Scan for the cell matching the given text and deliver its [x, y] coordinate at center. 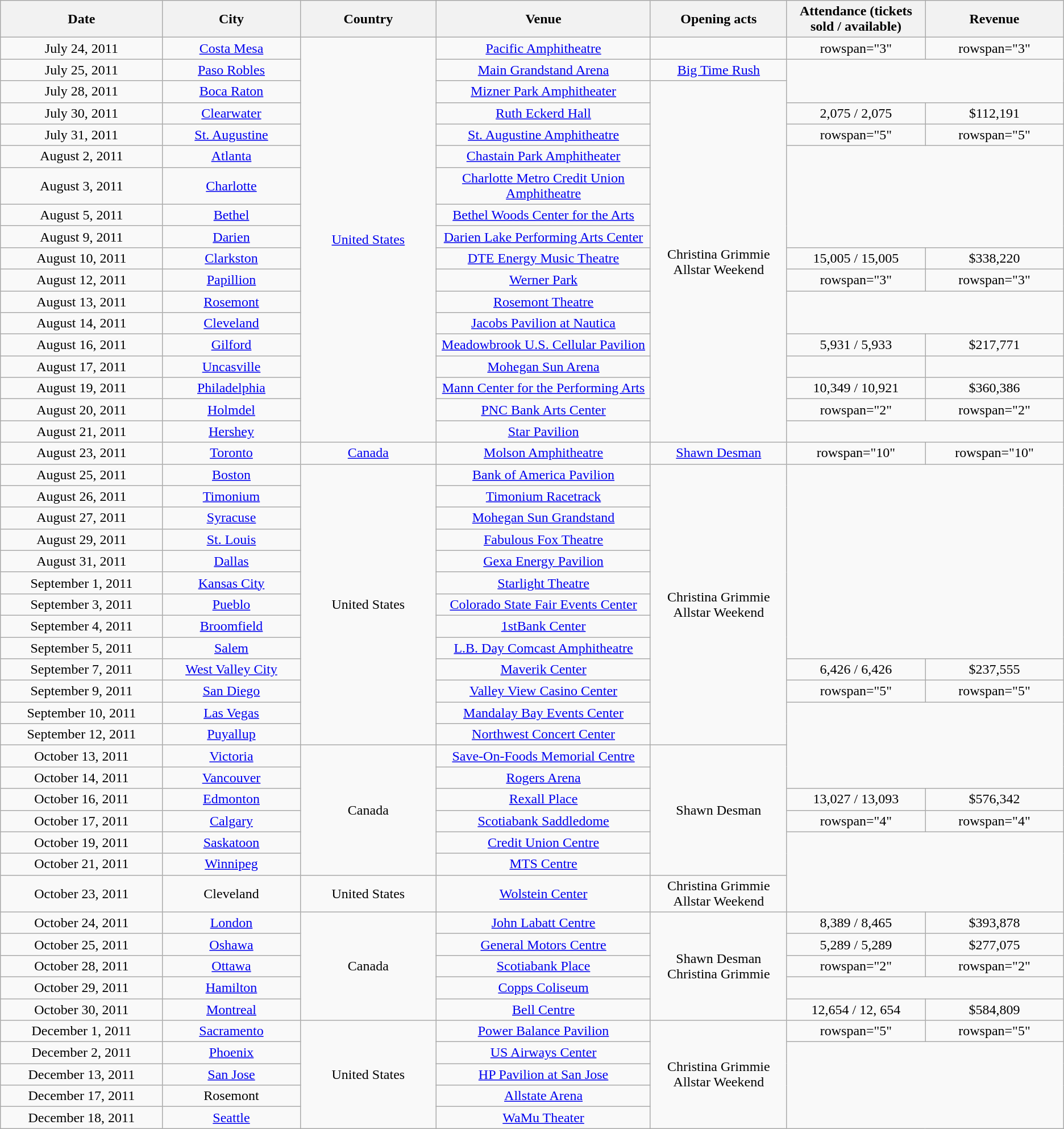
$112,191 [995, 113]
September 9, 2011 [82, 691]
Vancouver [231, 778]
Paso Robles [231, 70]
Date [82, 19]
August 21, 2011 [82, 431]
July 24, 2011 [82, 48]
October 23, 2011 [82, 894]
Saskatoon [231, 842]
August 29, 2011 [82, 539]
$360,386 [995, 388]
October 17, 2011 [82, 821]
August 9, 2011 [82, 236]
August 27, 2011 [82, 518]
15,005 / 15,005 [856, 258]
August 20, 2011 [82, 410]
Pacific Amphitheatre [543, 48]
August 3, 2011 [82, 185]
Holmdel [231, 410]
Darien [231, 236]
September 5, 2011 [82, 647]
Rexall Place [543, 799]
October 30, 2011 [82, 1009]
John Labatt Centre [543, 923]
Calgary [231, 821]
Scotiabank Saddledome [543, 821]
Edmonton [231, 799]
Copps Coliseum [543, 987]
St. Louis [231, 539]
Charlotte [231, 185]
London [231, 923]
13,027 / 13,093 [856, 799]
Mann Center for the Performing Arts [543, 388]
Uncasville [231, 367]
Big Time Rush [718, 70]
Ottawa [231, 966]
Oshawa [231, 944]
October 24, 2011 [82, 923]
US Airways Center [543, 1053]
Credit Union Centre [543, 842]
August 13, 2011 [82, 302]
October 21, 2011 [82, 864]
July 25, 2011 [82, 70]
$237,555 [995, 670]
Maverik Center [543, 670]
5,931 / 5,933 [856, 345]
Boston [231, 475]
San Diego [231, 691]
August 2, 2011 [82, 156]
August 25, 2011 [82, 475]
$584,809 [995, 1009]
October 14, 2011 [82, 778]
October 13, 2011 [82, 756]
August 26, 2011 [82, 496]
2,075 / 2,075 [856, 113]
City [231, 19]
Rosemont Theatre [543, 302]
September 10, 2011 [82, 713]
San Jose [231, 1074]
Mandalay Bay Events Center [543, 713]
August 16, 2011 [82, 345]
Mohegan Sun Grandstand [543, 518]
Winnipeg [231, 864]
Main Grandstand Arena [543, 70]
5,289 / 5,289 [856, 944]
Bethel [231, 215]
October 19, 2011 [82, 842]
6,426 / 6,426 [856, 670]
$576,342 [995, 799]
Gilford [231, 345]
July 30, 2011 [82, 113]
Las Vegas [231, 713]
July 28, 2011 [82, 92]
September 12, 2011 [82, 734]
September 1, 2011 [82, 583]
Power Balance Pavilion [543, 1031]
September 3, 2011 [82, 604]
12,654 / 12, 654 [856, 1009]
L.B. Day Comcast Amphitheatre [543, 647]
Phoenix [231, 1053]
December 13, 2011 [82, 1074]
St. Augustine Amphitheatre [543, 135]
Save-On-Foods Memorial Centre [543, 756]
$393,878 [995, 923]
8,389 / 8,465 [856, 923]
Victoria [231, 756]
$277,075 [995, 944]
Werner Park [543, 280]
July 31, 2011 [82, 135]
Philadelphia [231, 388]
WaMu Theater [543, 1118]
Mizner Park Amphitheater [543, 92]
Allstate Arena [543, 1096]
September 7, 2011 [82, 670]
Syracuse [231, 518]
October 29, 2011 [82, 987]
Northwest Concert Center [543, 734]
Country [368, 19]
Star Pavilion [543, 431]
September 4, 2011 [82, 626]
Dallas [231, 561]
August 23, 2011 [82, 453]
Boca Raton [231, 92]
Mohegan Sun Arena [543, 367]
Atlanta [231, 156]
December 18, 2011 [82, 1118]
Starlight Theatre [543, 583]
Colorado State Fair Events Center [543, 604]
Kansas City [231, 583]
Montreal [231, 1009]
August 5, 2011 [82, 215]
December 17, 2011 [82, 1096]
Shawn DesmanChristina Grimmie [718, 966]
Salem [231, 647]
August 10, 2011 [82, 258]
1stBank Center [543, 626]
Sacramento [231, 1031]
West Valley City [231, 670]
August 14, 2011 [82, 323]
Ruth Eckerd Hall [543, 113]
October 28, 2011 [82, 966]
Bethel Woods Center for the Arts [543, 215]
Hershey [231, 431]
Darien Lake Performing Arts Center [543, 236]
Bank of America Pavilion [543, 475]
Valley View Casino Center [543, 691]
August 19, 2011 [82, 388]
Wolstein Center [543, 894]
Meadowbrook U.S. Cellular Pavilion [543, 345]
Clarkston [231, 258]
August 31, 2011 [82, 561]
December 2, 2011 [82, 1053]
Toronto [231, 453]
General Motors Centre [543, 944]
Timonium Racetrack [543, 496]
Revenue [995, 19]
Hamilton [231, 987]
10,349 / 10,921 [856, 388]
Timonium [231, 496]
October 25, 2011 [82, 944]
Rogers Arena [543, 778]
Costa Mesa [231, 48]
October 16, 2011 [82, 799]
Chastain Park Amphitheater [543, 156]
Seattle [231, 1118]
Bell Centre [543, 1009]
$338,220 [995, 258]
HP Pavilion at San Jose [543, 1074]
Opening acts [718, 19]
DTE Energy Music Theatre [543, 258]
August 17, 2011 [82, 367]
August 12, 2011 [82, 280]
Scotiabank Place [543, 966]
$217,771 [995, 345]
MTS Centre [543, 864]
Attendance (tickets sold / available) [856, 19]
Pueblo [231, 604]
Broomfield [231, 626]
St. Augustine [231, 135]
Molson Amphitheatre [543, 453]
Puyallup [231, 734]
PNC Bank Arts Center [543, 410]
Fabulous Fox Theatre [543, 539]
Gexa Energy Pavilion [543, 561]
Clearwater [231, 113]
Jacobs Pavilion at Nautica [543, 323]
Papillion [231, 280]
Charlotte Metro Credit Union Amphitheatre [543, 185]
December 1, 2011 [82, 1031]
Venue [543, 19]
